Determine the [x, y] coordinate at the center of the cell enclosing the given text.  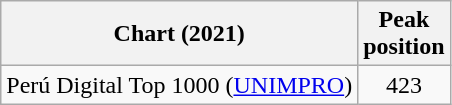
423 [404, 85]
Chart (2021) [180, 34]
Peakposition [404, 34]
Perú Digital Top 1000 (UNIMPRO) [180, 85]
